Search for the cell housing the specified text and yield its [x, y] center coordinate. 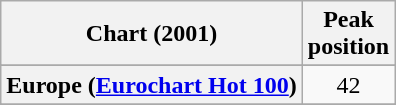
Peakposition [348, 34]
Europe (Eurochart Hot 100) [152, 85]
42 [348, 85]
Chart (2001) [152, 34]
